Scan for the cell matching the given text and deliver its (x, y) coordinate at center. 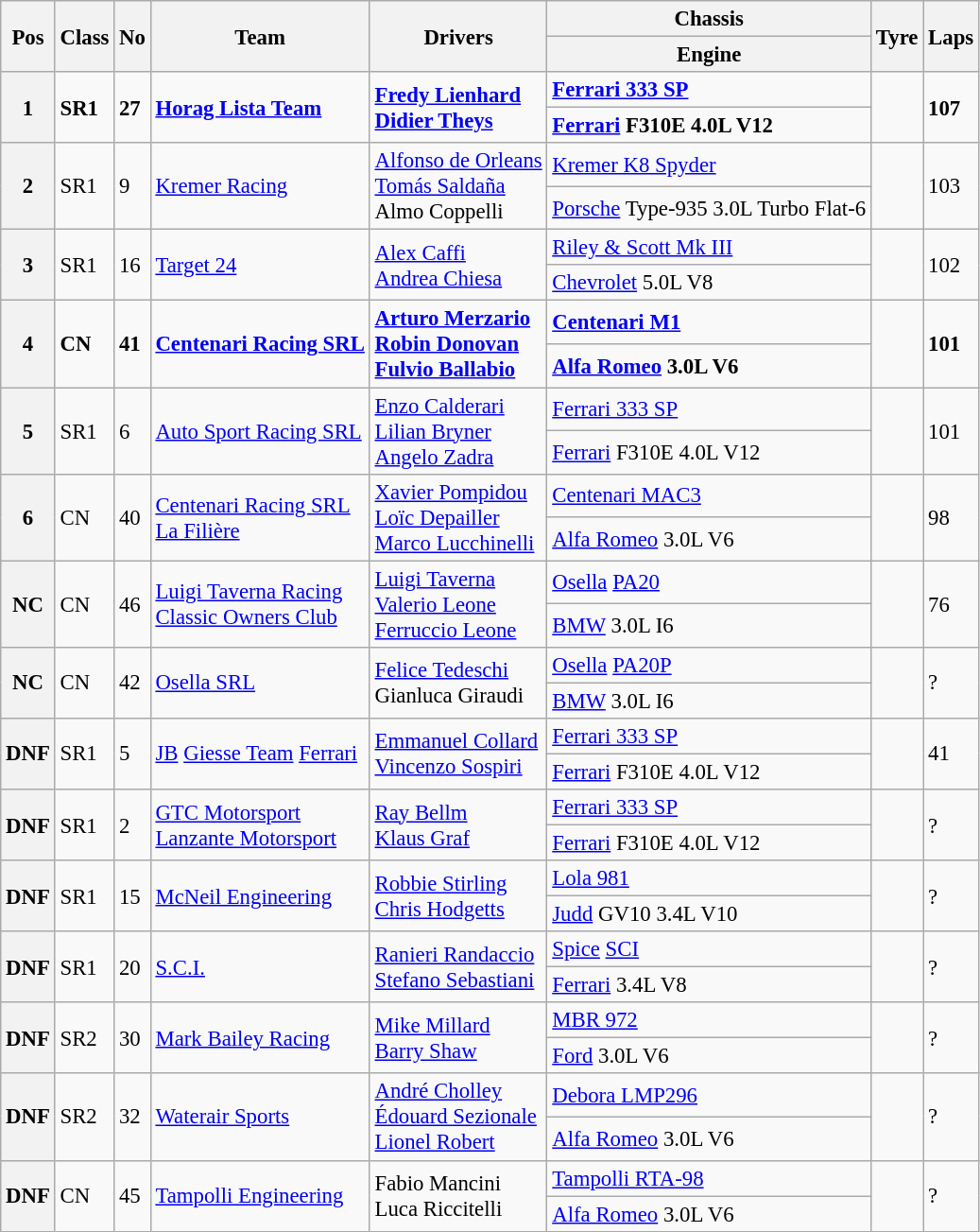
Judd GV10 3.4L V10 (709, 914)
Ray Bellm Klaus Graf (458, 824)
McNeil Engineering (260, 896)
Felice Tedeschi Gianluca Giraudi (458, 683)
Waterair Sports (260, 1118)
40 (132, 517)
Horag Lista Team (260, 108)
1 (28, 108)
Ferrari 3.4L V8 (709, 985)
Mike Millard Barry Shaw (458, 1038)
3 (28, 265)
Kremer Racing (260, 186)
Centenari Racing SRL (260, 344)
Tampolli RTA-98 (709, 1178)
Class (85, 36)
Target 24 (260, 265)
Fabio Mancini Luca Riccitelli (458, 1195)
Pos (28, 36)
André Cholley Édouard Sezionale Lionel Robert (458, 1118)
Tampolli Engineering (260, 1195)
Osella PA20 (709, 582)
Osella PA20P (709, 665)
Alex Caffi Andrea Chiesa (458, 265)
S.C.I. (260, 966)
JB Giesse Team Ferrari (260, 755)
32 (132, 1118)
Engine (709, 55)
Centenari Racing SRL La Filière (260, 517)
Riley & Scott Mk III (709, 248)
Kremer K8 Spyder (709, 165)
Centenari M1 (709, 322)
27 (132, 108)
GTC Motorsport Lanzante Motorsport (260, 824)
Luigi Taverna Valerio Leone Ferruccio Leone (458, 604)
Mark Bailey Racing (260, 1038)
Team (260, 36)
42 (132, 683)
Auto Sport Racing SRL (260, 431)
45 (132, 1195)
Ford 3.0L V6 (709, 1056)
Debora LMP296 (709, 1096)
MBR 972 (709, 1020)
Robbie Stirling Chris Hodgetts (458, 896)
9 (132, 186)
Emmanuel Collard Vincenzo Sospiri (458, 755)
Porsche Type-935 3.0L Turbo Flat-6 (709, 208)
No (132, 36)
Ranieri Randaccio Stefano Sebastiani (458, 966)
Enzo Calderari Lilian Bryner Angelo Zadra (458, 431)
16 (132, 265)
Chevrolet 5.0L V8 (709, 283)
Xavier Pompidou Loïc Depailler Marco Lucchinelli (458, 517)
Spice SCI (709, 949)
Tyre (896, 36)
Osella SRL (260, 683)
102 (951, 265)
Chassis (709, 19)
76 (951, 604)
30 (132, 1038)
15 (132, 896)
Laps (951, 36)
98 (951, 517)
Alfonso de Orleans Tomás Saldaña Almo Coppelli (458, 186)
Fredy Lienhard Didier Theys (458, 108)
Lola 981 (709, 878)
103 (951, 186)
Arturo Merzario Robin Donovan Fulvio Ballabio (458, 344)
4 (28, 344)
Centenari MAC3 (709, 495)
107 (951, 108)
Drivers (458, 36)
46 (132, 604)
Luigi Taverna Racing Classic Owners Club (260, 604)
20 (132, 966)
